Return the [x, y] coordinate for the center point of the cell that contains the specified text.  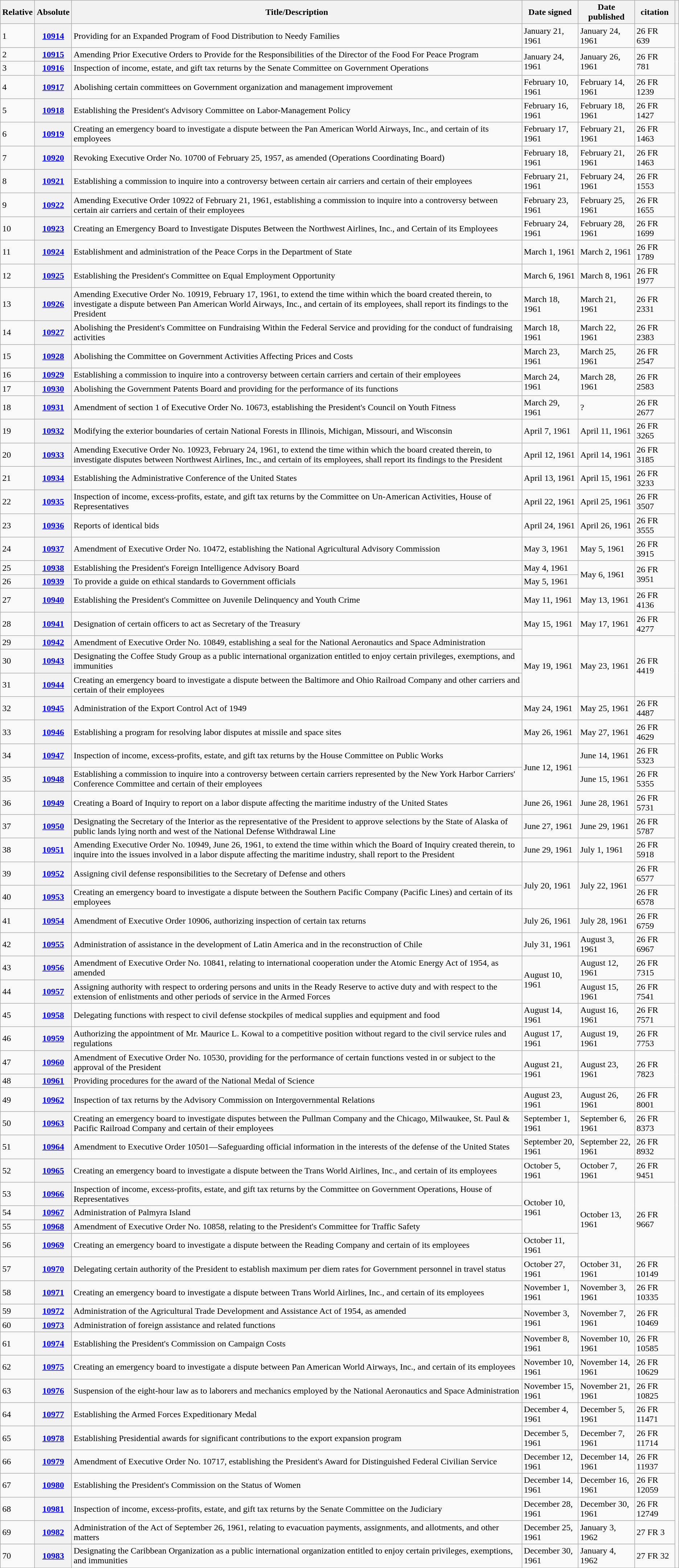
26 FR 7571 [655, 1015]
May 4, 1961 [550, 568]
10945 [53, 709]
February 14, 1961 [606, 87]
53 [17, 1194]
26 FR 3951 [655, 574]
January 21, 1961 [550, 36]
10946 [53, 732]
33 [17, 732]
Amendment of Executive Order No. 10849, establishing a seal for the National Aeronautics and Space Administration [297, 643]
26 FR 2331 [655, 304]
26 FR 2677 [655, 408]
5 [17, 110]
Reports of identical bids [297, 525]
10966 [53, 1194]
10978 [53, 1438]
August 21, 1961 [550, 1069]
26 FR 1239 [655, 87]
October 10, 1961 [550, 1208]
November 8, 1961 [550, 1344]
19 [17, 431]
55 [17, 1226]
10961 [53, 1081]
26 FR 11937 [655, 1461]
26 FR 10629 [655, 1367]
Inspection of income, excess-profits, estate, and gift tax returns by the Senate Committee on the Judiciary [297, 1509]
July 26, 1961 [550, 920]
Providing for an Expanded Program of Food Distribution to Needy Families [297, 36]
10964 [53, 1147]
49 [17, 1099]
26 FR 3555 [655, 525]
November 1, 1961 [550, 1292]
10937 [53, 549]
59 [17, 1311]
Creating a Board of Inquiry to report on a labor dispute affecting the maritime industry of the United States [297, 803]
October 11, 1961 [550, 1245]
10923 [53, 228]
58 [17, 1292]
Establishing a commission to inquire into a controversy between certain carriers and certain of their employees [297, 375]
26 FR 1427 [655, 110]
26 FR 3233 [655, 478]
May 25, 1961 [606, 709]
December 4, 1961 [550, 1414]
April 11, 1961 [606, 431]
63 [17, 1391]
To provide a guide on ethical standards to Government officials [297, 581]
July 28, 1961 [606, 920]
26 FR 1655 [655, 205]
66 [17, 1461]
November 21, 1961 [606, 1391]
10929 [53, 375]
26 FR 1977 [655, 276]
26 FR 1789 [655, 252]
Suspension of the eight-hour law as to laborers and mechanics employed by the National Aeronautics and Space Administration [297, 1391]
10965 [53, 1171]
67 [17, 1485]
26 FR 12059 [655, 1485]
10951 [53, 850]
Inspection of income, excess-profits, estate, and gift tax returns by the House Committee on Public Works [297, 756]
August 17, 1961 [550, 1039]
16 [17, 375]
52 [17, 1171]
August 12, 1961 [606, 967]
48 [17, 1081]
68 [17, 1509]
32 [17, 709]
10943 [53, 661]
July 20, 1961 [550, 885]
8 [17, 181]
Creating an emergency board to investigate a dispute between the Trans World Airlines, Inc., and certain of its employees [297, 1171]
September 6, 1961 [606, 1123]
26 FR 4487 [655, 709]
10933 [53, 455]
Creating an emergency board to investigate a dispute between Pan American World Airways, Inc., and certain of its employees [297, 1367]
10924 [53, 252]
39 [17, 873]
17 [17, 389]
citation [655, 12]
27 FR 3 [655, 1532]
Date signed [550, 12]
10947 [53, 756]
April 7, 1961 [550, 431]
April 26, 1961 [606, 525]
62 [17, 1367]
26 FR 781 [655, 61]
57 [17, 1268]
Establishing the President's Advisory Committee on Labor-Management Policy [297, 110]
25 [17, 568]
June 28, 1961 [606, 803]
Inspection of income, excess-profits, estate, and gift tax returns by the Committee on Un-American Activities, House of Representatives [297, 502]
26 FR 5355 [655, 779]
40 [17, 897]
Amendment of Executive Order No. 10717, establishing the President's Award for Distinguished Federal Civilian Service [297, 1461]
March 29, 1961 [550, 408]
Establishing the President's Committee on Equal Employment Opportunity [297, 276]
26 FR 5918 [655, 850]
October 5, 1961 [550, 1171]
56 [17, 1245]
10970 [53, 1268]
February 23, 1961 [550, 205]
April 15, 1961 [606, 478]
26 FR 3915 [655, 549]
26 FR 4277 [655, 624]
Modifying the exterior boundaries of certain National Forests in Illinois, Michigan, Missouri, and Wisconsin [297, 431]
31 [17, 685]
10955 [53, 944]
26 FR 11471 [655, 1414]
37 [17, 826]
Creating an emergency board to investigate a dispute between the Reading Company and certain of its employees [297, 1245]
10932 [53, 431]
10953 [53, 897]
June 12, 1961 [550, 767]
November 7, 1961 [606, 1318]
Creating an emergency board to investigate a dispute between Trans World Airlines, Inc., and certain of its employees [297, 1292]
26 FR 10469 [655, 1318]
38 [17, 850]
Amendment of Executive Order No. 10472, establishing the National Agricultural Advisory Commission [297, 549]
60 [17, 1325]
26 FR 6967 [655, 944]
10975 [53, 1367]
Establishment and administration of the Peace Corps in the Department of State [297, 252]
February 28, 1961 [606, 228]
26 FR 4419 [655, 666]
May 19, 1961 [550, 666]
10915 [53, 54]
Abolishing certain committees on Government organization and management improvement [297, 87]
10919 [53, 134]
May 27, 1961 [606, 732]
65 [17, 1438]
10914 [53, 36]
26 FR 9667 [655, 1220]
Delegating certain authority of the President to establish maximum per diem rates for Government personnel in travel status [297, 1268]
7 [17, 157]
Administration of assistance in the development of Latin America and in the reconstruction of Chile [297, 944]
March 1, 1961 [550, 252]
Assigning civil defense responsibilities to the Secretary of Defense and others [297, 873]
April 13, 1961 [550, 478]
September 1, 1961 [550, 1123]
14 [17, 333]
10934 [53, 478]
Relative [17, 12]
10935 [53, 502]
26 FR 2547 [655, 356]
July 31, 1961 [550, 944]
August 10, 1961 [550, 979]
26 FR 6759 [655, 920]
June 15, 1961 [606, 779]
May 3, 1961 [550, 549]
Delegating functions with respect to civil defense stockpiles of medical supplies and equipment and food [297, 1015]
Establishing the Armed Forces Expeditionary Medal [297, 1414]
64 [17, 1414]
20 [17, 455]
Amendment to Executive Order 10501—Safeguarding official information in the interests of the defense of the United States [297, 1147]
3 [17, 68]
Amendment of Executive Order No. 10841, relating to international cooperation under the Atomic Energy Act of 1954, as amended [297, 967]
Establishing the President's Foreign Intelligence Advisory Board [297, 568]
10938 [53, 568]
10954 [53, 920]
43 [17, 967]
26 FR 7753 [655, 1039]
March 8, 1961 [606, 276]
2 [17, 54]
28 [17, 624]
47 [17, 1062]
May 17, 1961 [606, 624]
March 25, 1961 [606, 356]
45 [17, 1015]
Providing procedures for the award of the National Medal of Science [297, 1081]
26 FR 5323 [655, 756]
October 31, 1961 [606, 1268]
10949 [53, 803]
26 FR 11714 [655, 1438]
May 24, 1961 [550, 709]
Establishing a commission to inquire into a controversy between certain air carriers and certain of their employees [297, 181]
February 16, 1961 [550, 110]
21 [17, 478]
Abolishing the Government Patents Board and providing for the performance of its functions [297, 389]
March 24, 1961 [550, 382]
Creating an Emergency Board to Investigate Disputes Between the Northwest Airlines, Inc., and Certain of its Employees [297, 228]
May 6, 1961 [606, 574]
10960 [53, 1062]
26 FR 639 [655, 36]
Amendment of Executive Order No. 10530, providing for the performance of certain functions vested in or subject to the approval of the President [297, 1062]
? [606, 408]
March 22, 1961 [606, 333]
34 [17, 756]
July 22, 1961 [606, 885]
April 14, 1961 [606, 455]
29 [17, 643]
November 14, 1961 [606, 1367]
26 [17, 581]
June 26, 1961 [550, 803]
December 28, 1961 [550, 1509]
10930 [53, 389]
9 [17, 205]
April 25, 1961 [606, 502]
Administration of the Export Control Act of 1949 [297, 709]
54 [17, 1213]
10925 [53, 276]
70 [17, 1556]
15 [17, 356]
36 [17, 803]
10920 [53, 157]
13 [17, 304]
26 FR 8001 [655, 1099]
Amending Prior Executive Orders to Provide for the Responsibilities of the Director of the Food For Peace Program [297, 54]
April 22, 1961 [550, 502]
February 17, 1961 [550, 134]
10918 [53, 110]
10957 [53, 991]
10956 [53, 967]
10972 [53, 1311]
10916 [53, 68]
26 FR 1699 [655, 228]
Creating an emergency board to investigate a dispute between the Southern Pacific Company (Pacific Lines) and certain of its employees [297, 897]
26 FR 8373 [655, 1123]
10936 [53, 525]
September 20, 1961 [550, 1147]
18 [17, 408]
August 26, 1961 [606, 1099]
Abolishing the Committee on Government Activities Affecting Prices and Costs [297, 356]
26 FR 4136 [655, 600]
26 FR 7823 [655, 1069]
June 14, 1961 [606, 756]
August 14, 1961 [550, 1015]
Establishing a program for resolving labor disputes at missile and space sites [297, 732]
30 [17, 661]
24 [17, 549]
Title/Description [297, 12]
March 21, 1961 [606, 304]
Inspection of tax returns by the Advisory Commission on Intergovernmental Relations [297, 1099]
4 [17, 87]
April 12, 1961 [550, 455]
26 FR 3507 [655, 502]
Creating an emergency board to investigate a dispute between the Pan American World Airways, Inc., and certain of its employees [297, 134]
January 4, 1962 [606, 1556]
23 [17, 525]
December 7, 1961 [606, 1438]
10963 [53, 1123]
26 FR 6578 [655, 897]
26 FR 10149 [655, 1268]
50 [17, 1123]
10962 [53, 1099]
26 FR 10585 [655, 1344]
October 7, 1961 [606, 1171]
July 1, 1961 [606, 850]
Revoking Executive Order No. 10700 of February 25, 1957, as amended (Operations Coordinating Board) [297, 157]
10952 [53, 873]
May 26, 1961 [550, 732]
10931 [53, 408]
10948 [53, 779]
Establishing the President's Commission on Campaign Costs [297, 1344]
10950 [53, 826]
October 27, 1961 [550, 1268]
Absolute [53, 12]
August 15, 1961 [606, 991]
41 [17, 920]
August 19, 1961 [606, 1039]
10979 [53, 1461]
10977 [53, 1414]
May 13, 1961 [606, 600]
December 16, 1961 [606, 1485]
10959 [53, 1039]
Administration of the Agricultural Trade Development and Assistance Act of 1954, as amended [297, 1311]
10981 [53, 1509]
10983 [53, 1556]
27 [17, 600]
May 23, 1961 [606, 666]
10974 [53, 1344]
10917 [53, 87]
10980 [53, 1485]
26 FR 4629 [655, 732]
10958 [53, 1015]
1 [17, 36]
Establishing the President's Committee on Juvenile Delinquency and Youth Crime [297, 600]
August 16, 1961 [606, 1015]
August 3, 1961 [606, 944]
35 [17, 779]
Designation of certain officers to act as Secretary of the Treasury [297, 624]
November 15, 1961 [550, 1391]
10982 [53, 1532]
10939 [53, 581]
Designating the Caribbean Organization as a public international organization entitled to enjoy certain privileges, exemptions, and immunities [297, 1556]
10928 [53, 356]
26 FR 7315 [655, 967]
10940 [53, 600]
March 23, 1961 [550, 356]
10921 [53, 181]
10941 [53, 624]
May 11, 1961 [550, 600]
Inspection of income, excess-profits, estate, and gift tax returns by the Committee on Government Operations, House of Representatives [297, 1194]
January 26, 1961 [606, 61]
26 FR 10335 [655, 1292]
Date published [606, 12]
Establishing the President's Commission on the Status of Women [297, 1485]
Abolishing the President's Committee on Fundraising Within the Federal Service and providing for the conduct of fundraising activities [297, 333]
June 27, 1961 [550, 826]
26 FR 2383 [655, 333]
February 10, 1961 [550, 87]
Amendment of Executive Order No. 10858, relating to the President's Committee for Traffic Safety [297, 1226]
Amendment of Executive Order 10906, authorizing inspection of certain tax returns [297, 920]
46 [17, 1039]
April 24, 1961 [550, 525]
Inspection of income, estate, and gift tax returns by the Senate Committee on Government Operations [297, 68]
Establishing the Administrative Conference of the United States [297, 478]
May 15, 1961 [550, 624]
26 FR 3265 [655, 431]
26 FR 6577 [655, 873]
10971 [53, 1292]
44 [17, 991]
26 FR 5731 [655, 803]
March 2, 1961 [606, 252]
26 FR 7541 [655, 991]
October 13, 1961 [606, 1220]
26 FR 3185 [655, 455]
26 FR 8932 [655, 1147]
Amendment of section 1 of Executive Order No. 10673, establishing the President's Council on Youth Fitness [297, 408]
10922 [53, 205]
September 22, 1961 [606, 1147]
11 [17, 252]
10973 [53, 1325]
22 [17, 502]
Authorizing the appointment of Mr. Maurice L. Kowal to a competitive position without regard to the civil service rules and regulations [297, 1039]
10969 [53, 1245]
26 FR 2583 [655, 382]
12 [17, 276]
26 FR 9451 [655, 1171]
42 [17, 944]
Administration of the Act of September 26, 1961, relating to evacuation payments, assignments, and allotments, and other matters [297, 1532]
51 [17, 1147]
Establishing Presidential awards for significant contributions to the export expansion program [297, 1438]
February 25, 1961 [606, 205]
10976 [53, 1391]
6 [17, 134]
10968 [53, 1226]
December 12, 1961 [550, 1461]
Administration of foreign assistance and related functions [297, 1325]
10927 [53, 333]
10926 [53, 304]
26 FR 5787 [655, 826]
10 [17, 228]
10967 [53, 1213]
27 FR 32 [655, 1556]
March 28, 1961 [606, 382]
December 25, 1961 [550, 1532]
Administration of Palmyra Island [297, 1213]
26 FR 10825 [655, 1391]
26 FR 12749 [655, 1509]
10944 [53, 685]
26 FR 1553 [655, 181]
March 6, 1961 [550, 276]
January 3, 1962 [606, 1532]
61 [17, 1344]
10942 [53, 643]
Designating the Coffee Study Group as a public international organization entitled to enjoy certain privileges, exemptions, and immunities [297, 661]
69 [17, 1532]
